Identify which cell holds the provided text, then report its [X, Y] central coordinate. 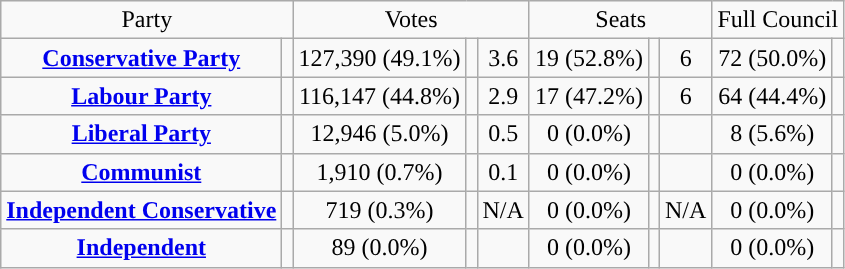
1,910 (0.7%) [380, 172]
Conservative Party [142, 58]
Full Council [778, 20]
72 (50.0%) [772, 58]
Independent [142, 248]
2.9 [503, 96]
3.6 [503, 58]
Labour Party [142, 96]
719 (0.3%) [380, 210]
0.5 [503, 134]
0.1 [503, 172]
12,946 (5.0%) [380, 134]
89 (0.0%) [380, 248]
8 (5.6%) [772, 134]
Seats [620, 20]
127,390 (49.1%) [380, 58]
Communist [142, 172]
17 (47.2%) [588, 96]
Party [147, 20]
Liberal Party [142, 134]
116,147 (44.8%) [380, 96]
64 (44.4%) [772, 96]
Votes [412, 20]
Independent Conservative [142, 210]
19 (52.8%) [588, 58]
